Search for the cell housing the specified text and yield its [x, y] center coordinate. 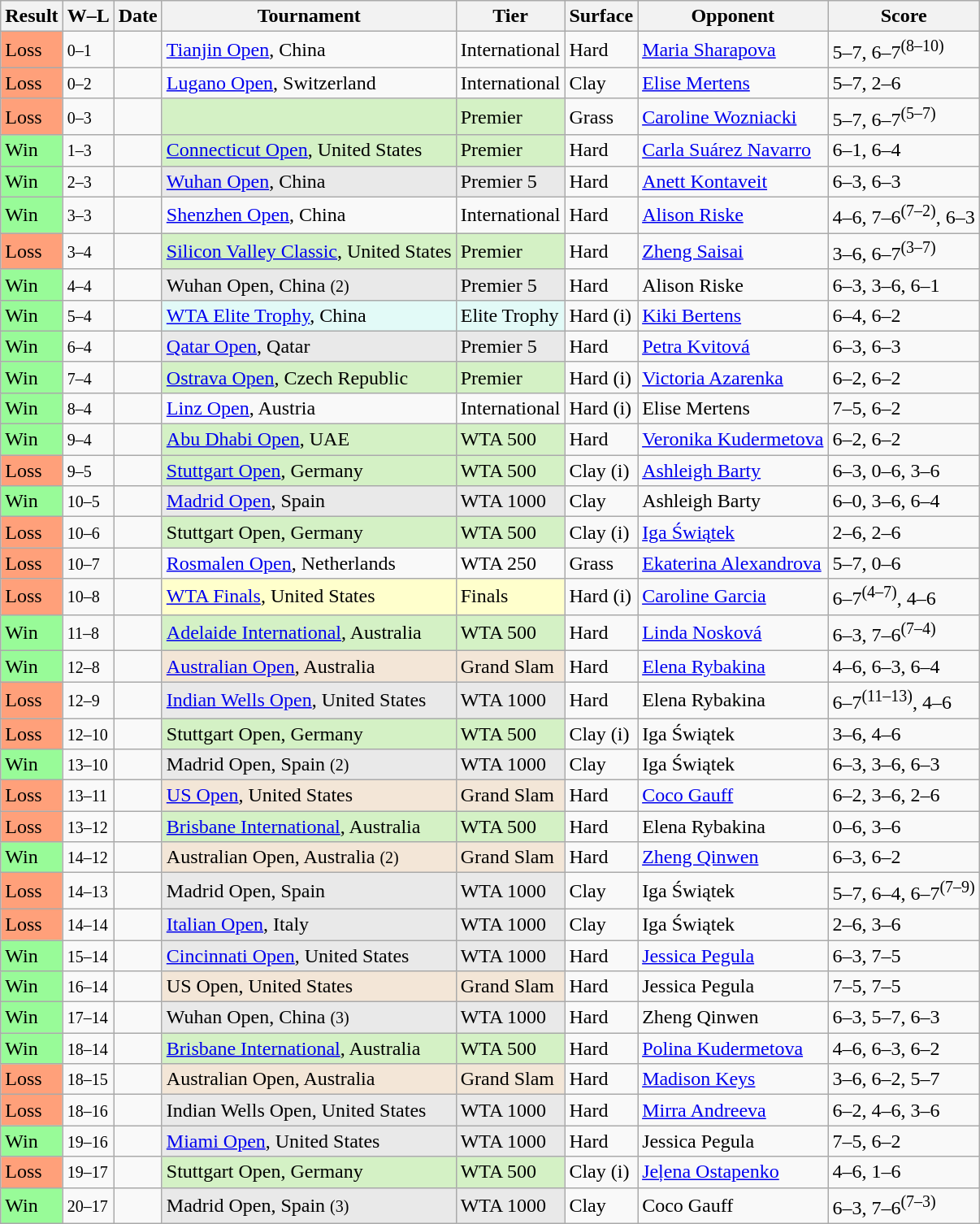
Lugano Open, Switzerland [309, 83]
19–16 [88, 1141]
Caroline Garcia [733, 597]
Wuhan Open, China [309, 181]
5–7, 6–7(8–10) [904, 50]
Rosmalen Open, Netherlands [309, 563]
5–4 [88, 315]
Adelaide International, Australia [309, 632]
3–6, 6–2, 5–7 [904, 1079]
20–17 [88, 1206]
Polina Kudermetova [733, 1048]
Petra Kvitová [733, 346]
9–5 [88, 471]
5–7, 6–7(5–7) [904, 117]
Qatar Open, Qatar [309, 346]
17–14 [88, 1018]
10–6 [88, 532]
0–6, 3–6 [904, 827]
12–9 [88, 701]
5–7, 6–4, 6–7(7–9) [904, 891]
6–7(11–13), 4–6 [904, 701]
Linz Open, Austria [309, 408]
6–4 [88, 346]
6–7(4–7), 4–6 [904, 597]
11–8 [88, 632]
2–6, 2–6 [904, 532]
4–6, 1–6 [904, 1172]
14–13 [88, 891]
6–3, 3–6, 6–1 [904, 284]
Carla Suárez Navarro [733, 150]
18–15 [88, 1079]
12–8 [88, 666]
10–8 [88, 597]
7–5, 7–5 [904, 987]
Abu Dhabi Open, UAE [309, 440]
0–1 [88, 50]
Connecticut Open, United States [309, 150]
13–12 [88, 827]
18–16 [88, 1110]
Shenzhen Open, China [309, 215]
5–7, 2–6 [904, 83]
Linda Nosková [733, 632]
4–6, 6–3, 6–4 [904, 666]
WTA Finals, United States [309, 597]
0–3 [88, 117]
Wuhan Open, China (2) [309, 284]
Finals [510, 597]
16–14 [88, 987]
6–3, 5–7, 6–3 [904, 1018]
13–10 [88, 765]
6–2, 4–6, 3–6 [904, 1110]
4–6, 6–3, 6–2 [904, 1048]
5–7, 0–6 [904, 563]
Tianjin Open, China [309, 50]
Madrid Open, Spain (3) [309, 1206]
6–3, 6–2 [904, 857]
Kiki Bertens [733, 315]
Ekaterina Alexandrova [733, 563]
6–1, 6–4 [904, 150]
Tournament [309, 16]
8–4 [88, 408]
6–3, 0–6, 3–6 [904, 471]
18–14 [88, 1048]
2–6, 3–6 [904, 924]
Ostrava Open, Czech Republic [309, 377]
Mirra Andreeva [733, 1110]
Result [32, 16]
3–4 [88, 252]
10–5 [88, 501]
3–3 [88, 215]
6–4, 6–2 [904, 315]
13–11 [88, 796]
Wuhan Open, China (3) [309, 1018]
6–2, 3–6, 2–6 [904, 796]
Italian Open, Italy [309, 924]
Madrid Open, Spain (2) [309, 765]
10–7 [88, 563]
W–L [88, 16]
Madison Keys [733, 1079]
14–14 [88, 924]
Jeļena Ostapenko [733, 1172]
WTA 250 [510, 563]
Maria Sharapova [733, 50]
Zheng Saisai [733, 252]
3–6, 6–7(3–7) [904, 252]
4–4 [88, 284]
Score [904, 16]
6–0, 3–6, 6–4 [904, 501]
1–3 [88, 150]
9–4 [88, 440]
Elite Trophy [510, 315]
WTA Elite Trophy, China [309, 315]
Tier [510, 16]
6–3, 7–5 [904, 955]
6–3, 3–6, 6–3 [904, 765]
Victoria Azarenka [733, 377]
6–3, 7–6(7–3) [904, 1206]
Australian Open, Australia (2) [309, 857]
Miami Open, United States [309, 1141]
2–3 [88, 181]
Anett Kontaveit [733, 181]
19–17 [88, 1172]
12–10 [88, 734]
Opponent [733, 16]
Veronika Kudermetova [733, 440]
15–14 [88, 955]
Silicon Valley Classic, United States [309, 252]
Caroline Wozniacki [733, 117]
6–3, 7–6(7–4) [904, 632]
3–6, 4–6 [904, 734]
7–4 [88, 377]
0–2 [88, 83]
4–6, 7–6(7–2), 6–3 [904, 215]
Cincinnati Open, United States [309, 955]
14–12 [88, 857]
Surface [601, 16]
Date [138, 16]
